Provide the (X, Y) coordinate of the cell's center where the given text is located.  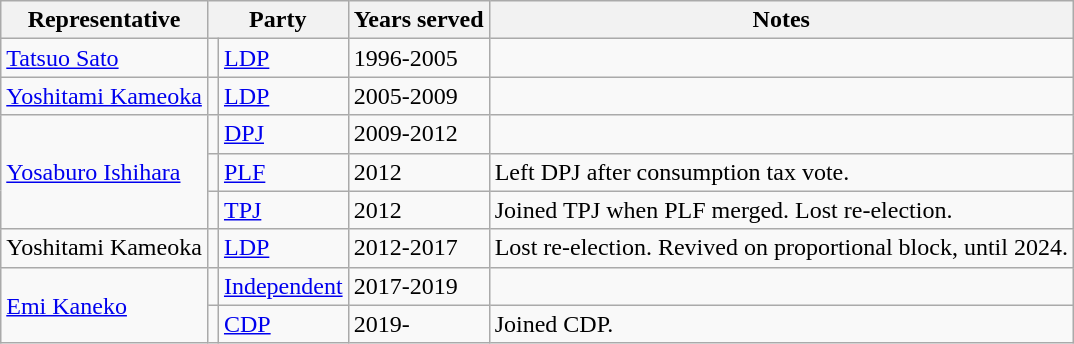
Joined TPJ when PLF merged. Lost re-election. (781, 210)
Party (278, 20)
DPJ (283, 134)
2019- (418, 324)
Left DPJ after consumption tax vote. (781, 172)
2005-2009 (418, 96)
Emi Kaneko (104, 305)
1996-2005 (418, 58)
Years served (418, 20)
PLF (283, 172)
TPJ (283, 210)
2009-2012 (418, 134)
Independent (283, 286)
Joined CDP. (781, 324)
Tatsuo Sato (104, 58)
2017-2019 (418, 286)
Lost re-election. Revived on proportional block, until 2024. (781, 248)
CDP (283, 324)
2012-2017 (418, 248)
Notes (781, 20)
Yosaburo Ishihara (104, 172)
Representative (104, 20)
